Identify which cell holds the provided text, then report its [X, Y] central coordinate. 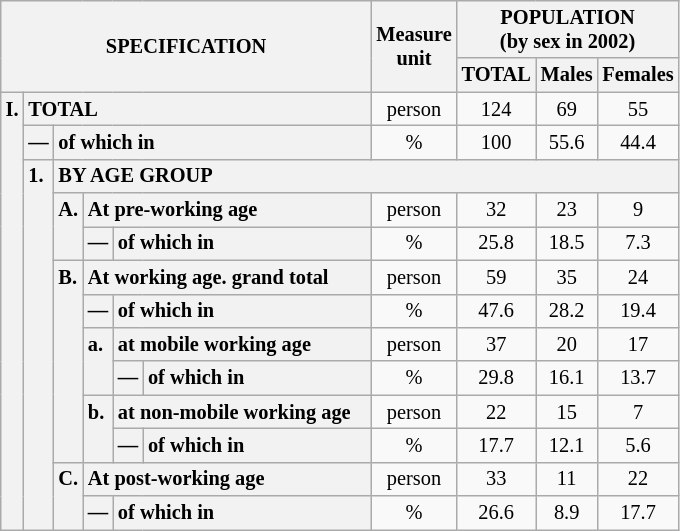
1. [38, 344]
35 [567, 277]
37 [496, 344]
28.2 [567, 311]
18.5 [567, 243]
BY AGE GROUP [366, 176]
24 [638, 277]
8.9 [567, 513]
33 [496, 479]
C. [68, 496]
59 [496, 277]
9 [638, 210]
26.6 [496, 513]
B. [68, 361]
124 [496, 109]
SPECIFICATION [186, 46]
7 [638, 412]
16.1 [567, 378]
I. [12, 311]
Measure unit [414, 46]
12.1 [567, 445]
at non-mobile working age [242, 412]
b. [98, 428]
At post-working age [227, 479]
29.8 [496, 378]
13.7 [638, 378]
44.4 [638, 142]
Males [567, 75]
A. [68, 226]
at mobile working age [242, 344]
55 [638, 109]
At working age. grand total [227, 277]
32 [496, 210]
100 [496, 142]
15 [567, 412]
23 [567, 210]
POPULATION (by sex in 2002) [568, 29]
69 [567, 109]
19.4 [638, 311]
a. [98, 360]
5.6 [638, 445]
47.6 [496, 311]
7.3 [638, 243]
25.8 [496, 243]
55.6 [567, 142]
20 [567, 344]
At pre-working age [227, 210]
17 [638, 344]
11 [567, 479]
Females [638, 75]
